Return (x, y) of the center of cell containing provided text 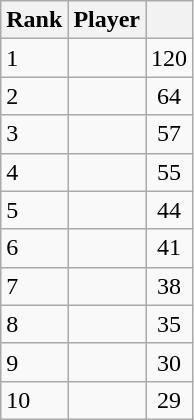
4 (34, 172)
10 (34, 400)
57 (170, 134)
9 (34, 362)
120 (170, 58)
55 (170, 172)
29 (170, 400)
64 (170, 96)
7 (34, 286)
41 (170, 248)
6 (34, 248)
38 (170, 286)
30 (170, 362)
Player (107, 20)
35 (170, 324)
Rank (34, 20)
3 (34, 134)
5 (34, 210)
2 (34, 96)
1 (34, 58)
8 (34, 324)
44 (170, 210)
